Provide the [x, y] coordinate of the cell's center where the given text is located.  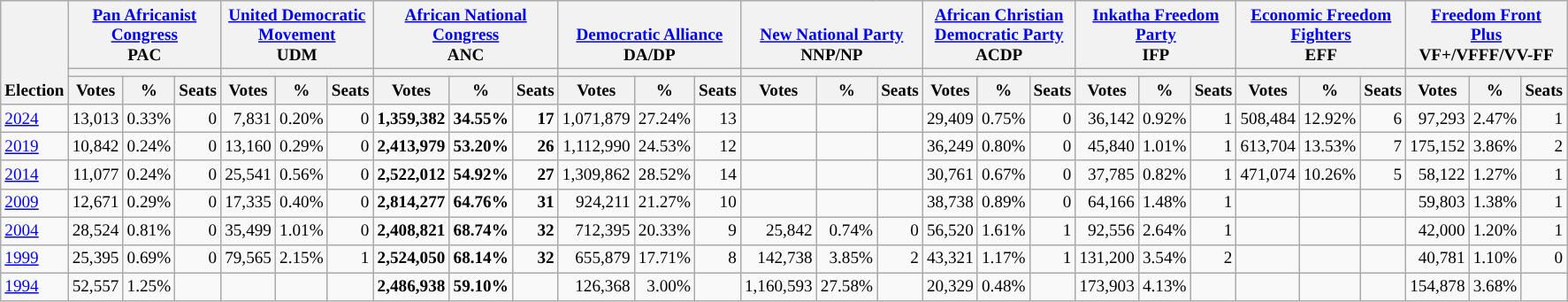
1,309,862 [596, 174]
21.27% [664, 203]
4.13% [1164, 287]
13,160 [249, 147]
38,738 [950, 203]
1,359,382 [411, 119]
6 [1383, 119]
42,000 [1438, 231]
1.27% [1495, 174]
68.74% [481, 231]
92,556 [1107, 231]
27.58% [846, 287]
3.54% [1164, 259]
36,249 [950, 147]
64,166 [1107, 203]
3.85% [846, 259]
3.68% [1495, 287]
2004 [34, 231]
0.56% [302, 174]
12,671 [96, 203]
36,142 [1107, 119]
20.33% [664, 231]
0.75% [1003, 119]
17 [535, 119]
173,903 [1107, 287]
68.14% [481, 259]
25,842 [778, 231]
2.47% [1495, 119]
5 [1383, 174]
25,541 [249, 174]
1.61% [1003, 231]
2,522,012 [411, 174]
2,814,277 [411, 203]
14 [718, 174]
3.00% [664, 287]
45,840 [1107, 147]
142,738 [778, 259]
59.10% [481, 287]
43,321 [950, 259]
Election [34, 53]
17,335 [249, 203]
1.17% [1003, 259]
0.74% [846, 231]
64.76% [481, 203]
New National PartyNNP/NP [831, 35]
37,785 [1107, 174]
27.24% [664, 119]
31 [535, 203]
28.52% [664, 174]
2.15% [302, 259]
12.92% [1329, 119]
52,557 [96, 287]
1.25% [149, 287]
1.48% [1164, 203]
Freedom FrontPlusVF+/VFFF/VV-FF [1487, 35]
59,803 [1438, 203]
0.67% [1003, 174]
2.64% [1164, 231]
40,781 [1438, 259]
20,329 [950, 287]
1.20% [1495, 231]
2,524,050 [411, 259]
12 [718, 147]
508,484 [1268, 119]
United DemocraticMovementUDM [297, 35]
3.86% [1495, 147]
2024 [34, 119]
8 [718, 259]
712,395 [596, 231]
9 [718, 231]
58,122 [1438, 174]
154,878 [1438, 287]
1999 [34, 259]
17.71% [664, 259]
655,879 [596, 259]
Inkatha FreedomPartyIFP [1156, 35]
0.89% [1003, 203]
2014 [34, 174]
7,831 [249, 119]
Pan AfricanistCongressPAC [144, 35]
0.20% [302, 119]
7 [1383, 147]
13,013 [96, 119]
1,071,879 [596, 119]
0.81% [149, 231]
2,486,938 [411, 287]
11,077 [96, 174]
30,761 [950, 174]
10.26% [1329, 174]
25,395 [96, 259]
0.69% [149, 259]
0.33% [149, 119]
African ChristianDemocratic PartyACDP [998, 35]
1.38% [1495, 203]
29,409 [950, 119]
79,565 [249, 259]
10 [718, 203]
53.20% [481, 147]
2,408,821 [411, 231]
97,293 [1438, 119]
Democratic AllianceDA/DP [649, 35]
613,704 [1268, 147]
924,211 [596, 203]
13 [718, 119]
54.92% [481, 174]
2,413,979 [411, 147]
27 [535, 174]
1,160,593 [778, 287]
0.80% [1003, 147]
10,842 [96, 147]
1.10% [1495, 259]
2009 [34, 203]
0.82% [1164, 174]
471,074 [1268, 174]
Economic FreedomFightersEFF [1321, 35]
African NationalCongressANC [465, 35]
0.40% [302, 203]
56,520 [950, 231]
0.92% [1164, 119]
131,200 [1107, 259]
28,524 [96, 231]
0.48% [1003, 287]
2019 [34, 147]
1994 [34, 287]
1,112,990 [596, 147]
13.53% [1329, 147]
24.53% [664, 147]
126,368 [596, 287]
34.55% [481, 119]
26 [535, 147]
175,152 [1438, 147]
35,499 [249, 231]
